Determine the [X, Y] coordinate at the center of the cell enclosing the given text.  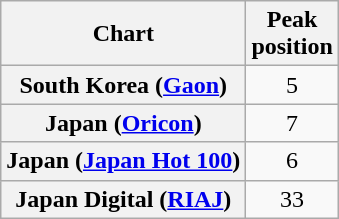
South Korea (Gaon) [124, 85]
Japan (Japan Hot 100) [124, 161]
Japan (Oricon) [124, 123]
33 [292, 199]
5 [292, 85]
7 [292, 123]
Peakposition [292, 34]
6 [292, 161]
Chart [124, 34]
Japan Digital (RIAJ) [124, 199]
